Scan for the cell matching the given text and deliver its (x, y) coordinate at center. 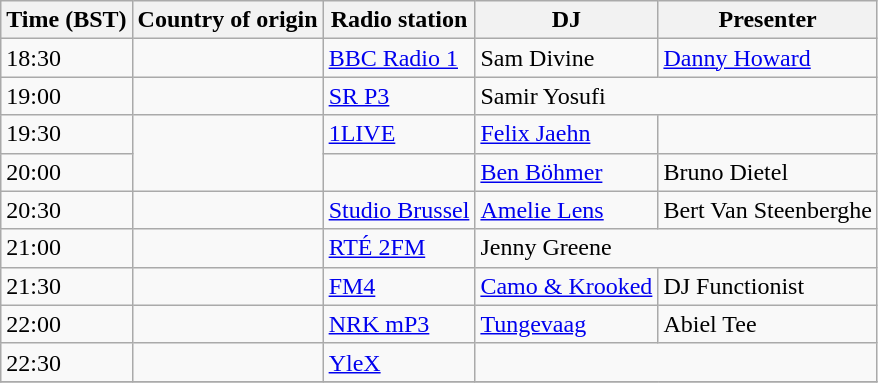
Presenter (768, 20)
Bert Van Steenberghe (768, 210)
Camo & Krooked (566, 286)
21:00 (66, 248)
20:00 (66, 172)
Danny Howard (768, 58)
Samir Yosufi (676, 96)
Jenny Greene (676, 248)
Bruno Dietel (768, 172)
DJ Functionist (768, 286)
Sam Divine (566, 58)
19:30 (66, 134)
22:00 (66, 324)
BBC Radio 1 (399, 58)
Abiel Tee (768, 324)
SR P3 (399, 96)
Radio station (399, 20)
FM4 (399, 286)
Amelie Lens (566, 210)
Ben Böhmer (566, 172)
Time (BST) (66, 20)
YleX (399, 362)
Tungevaag (566, 324)
Felix Jaehn (566, 134)
NRK mP3 (399, 324)
Studio Brussel (399, 210)
19:00 (66, 96)
Country of origin (228, 20)
DJ (566, 20)
18:30 (66, 58)
RTÉ 2FM (399, 248)
20:30 (66, 210)
21:30 (66, 286)
1LIVE (399, 134)
22:30 (66, 362)
